Detect which cell encompasses the target text, then output its (x, y) center coordinate. 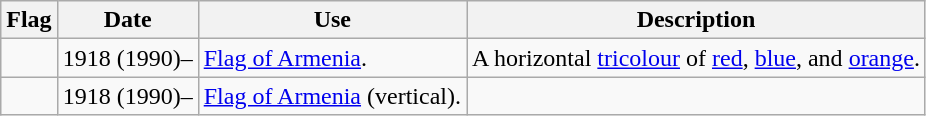
Flag (29, 20)
Date (128, 20)
Use (332, 20)
Flag of Armenia (vertical). (332, 96)
Flag of Armenia. (332, 58)
A horizontal tricolour of red, blue, and orange. (696, 58)
Description (696, 20)
